Return the (x, y) coordinate for the center point of the cell that contains the specified text.  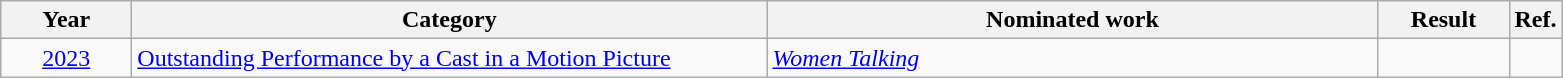
Result (1444, 20)
2023 (66, 58)
Outstanding Performance by a Cast in a Motion Picture (450, 58)
Ref. (1536, 20)
Year (66, 20)
Category (450, 20)
Nominated work (1072, 20)
Women Talking (1072, 58)
